For the text-containing cell, return its midpoint in (x, y) coordinate format. 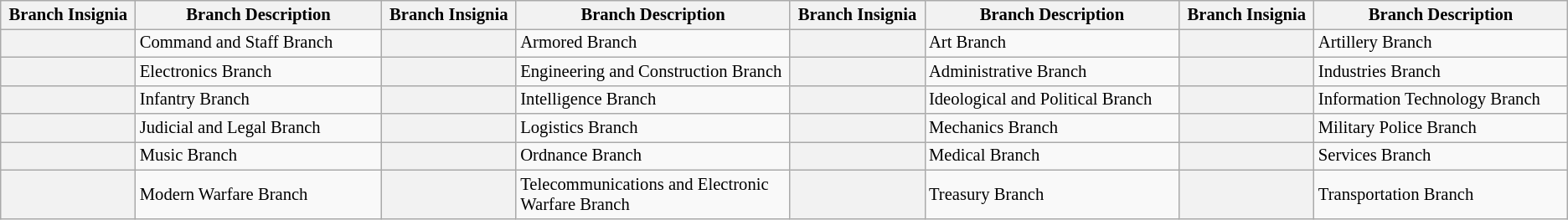
Artillery Branch (1441, 43)
Art Branch (1052, 43)
Engineering and Construction Branch (653, 71)
Ordnance Branch (653, 156)
Ideological and Political Branch (1052, 100)
Infantry Branch (258, 100)
Modern Warfare Branch (258, 194)
Military Police Branch (1441, 128)
Electronics Branch (258, 71)
Transportation Branch (1441, 194)
Treasury Branch (1052, 194)
Administrative Branch (1052, 71)
Medical Branch (1052, 156)
Services Branch (1441, 156)
Judicial and Legal Branch (258, 128)
Logistics Branch (653, 128)
Command and Staff Branch (258, 43)
Armored Branch (653, 43)
Intelligence Branch (653, 100)
Information Technology Branch (1441, 100)
Telecommunications and Electronic Warfare Branch (653, 194)
Industries Branch (1441, 71)
Music Branch (258, 156)
Mechanics Branch (1052, 128)
